Scan for the cell matching the given text and deliver its (x, y) coordinate at center. 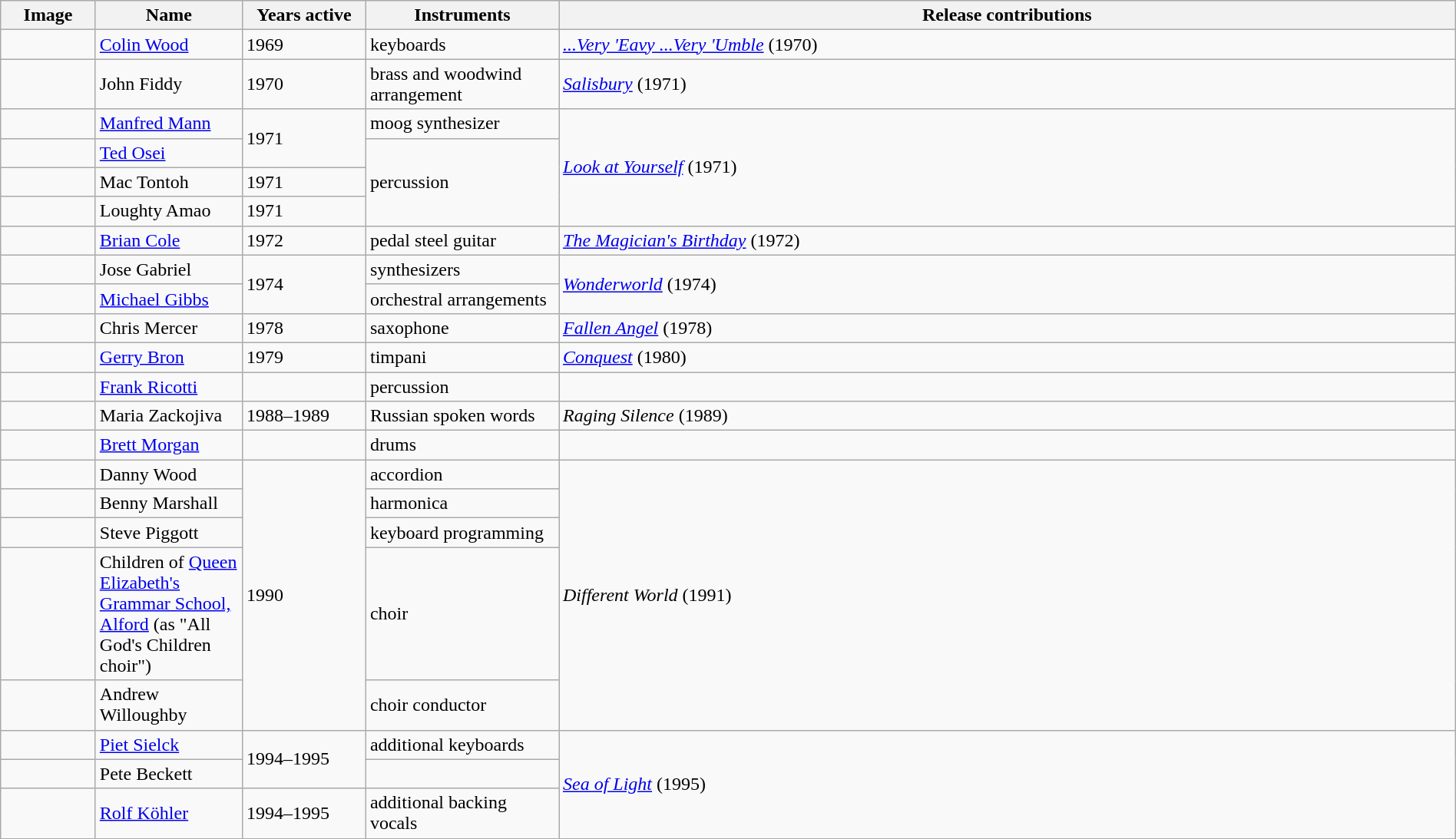
1990 (304, 595)
Different World (1991) (1008, 595)
Benny Marshall (169, 504)
Pete Beckett (169, 774)
keyboard programming (462, 533)
Rolf Köhler (169, 814)
additional keyboards (462, 745)
Maria Zackojiva (169, 416)
1974 (304, 284)
saxophone (462, 328)
Michael Gibbs (169, 299)
...Very 'Eavy ...Very 'Umble (1970) (1008, 45)
Danny Wood (169, 474)
choir conductor (462, 705)
1972 (304, 240)
Mac Tontoh (169, 182)
Image (48, 15)
Jose Gabriel (169, 269)
Ted Osei (169, 153)
Children of Queen Elizabeth's Grammar School, Alford (as "All God's Children choir") (169, 614)
Russian spoken words (462, 416)
Fallen Angel (1978) (1008, 328)
Years active (304, 15)
Wonderworld (1974) (1008, 284)
John Fiddy (169, 84)
keyboards (462, 45)
Brian Cole (169, 240)
1970 (304, 84)
Andrew Willoughby (169, 705)
orchestral arrangements (462, 299)
Release contributions (1008, 15)
1979 (304, 357)
Look at Yourself (1971) (1008, 167)
choir (462, 614)
additional backing vocals (462, 814)
pedal steel guitar (462, 240)
Raging Silence (1989) (1008, 416)
Gerry Bron (169, 357)
timpani (462, 357)
1988–1989 (304, 416)
Conquest (1980) (1008, 357)
synthesizers (462, 269)
accordion (462, 474)
harmonica (462, 504)
Steve Piggott (169, 533)
The Magician's Birthday (1972) (1008, 240)
Chris Mercer (169, 328)
Piet Sielck (169, 745)
1969 (304, 45)
Colin Wood (169, 45)
moog synthesizer (462, 124)
Manfred Mann (169, 124)
Name (169, 15)
brass and woodwind arrangement (462, 84)
Salisbury (1971) (1008, 84)
Brett Morgan (169, 445)
Loughty Amao (169, 211)
Instruments (462, 15)
Frank Ricotti (169, 386)
1978 (304, 328)
Sea of Light (1995) (1008, 784)
drums (462, 445)
